Capture the cell that displays the provided text and extract its [X, Y] central coordinate. 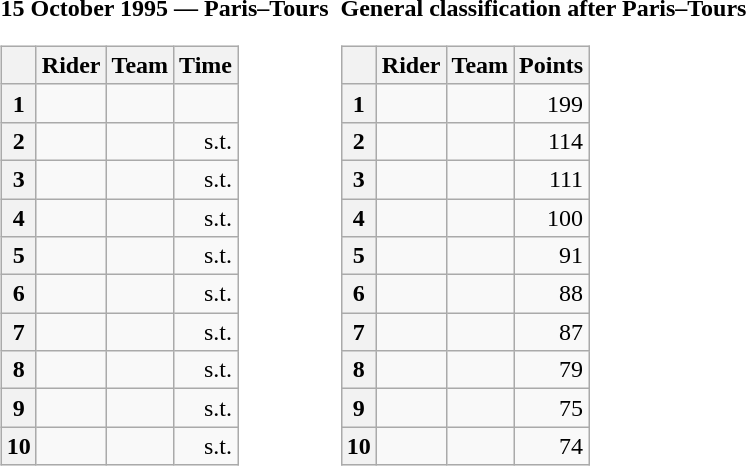
199 [552, 103]
100 [552, 217]
79 [552, 370]
74 [552, 446]
Time [206, 65]
88 [552, 294]
87 [552, 332]
Points [552, 65]
91 [552, 256]
75 [552, 408]
111 [552, 179]
114 [552, 141]
